Search for the cell housing the specified text and yield its [X, Y] center coordinate. 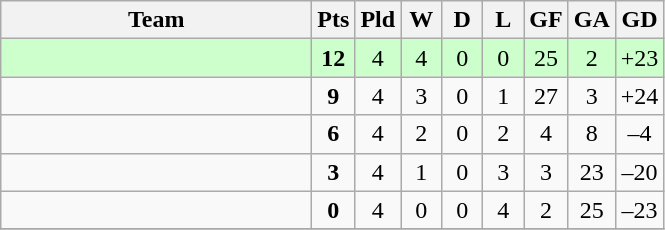
Pld [378, 20]
GD [640, 20]
GA [592, 20]
6 [334, 134]
–4 [640, 134]
27 [546, 96]
W [422, 20]
12 [334, 58]
+24 [640, 96]
+23 [640, 58]
D [462, 20]
Pts [334, 20]
Team [156, 20]
GF [546, 20]
8 [592, 134]
–23 [640, 210]
L [504, 20]
9 [334, 96]
23 [592, 172]
–20 [640, 172]
